Capture the cell that displays the provided text and extract its [X, Y] central coordinate. 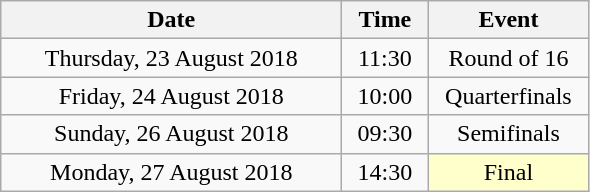
Semifinals [508, 134]
Time [385, 20]
Date [172, 20]
Thursday, 23 August 2018 [172, 58]
Round of 16 [508, 58]
14:30 [385, 172]
Event [508, 20]
Monday, 27 August 2018 [172, 172]
Final [508, 172]
Sunday, 26 August 2018 [172, 134]
11:30 [385, 58]
Quarterfinals [508, 96]
09:30 [385, 134]
10:00 [385, 96]
Friday, 24 August 2018 [172, 96]
